Return the (X, Y) coordinate for the center point of the cell that contains the specified text.  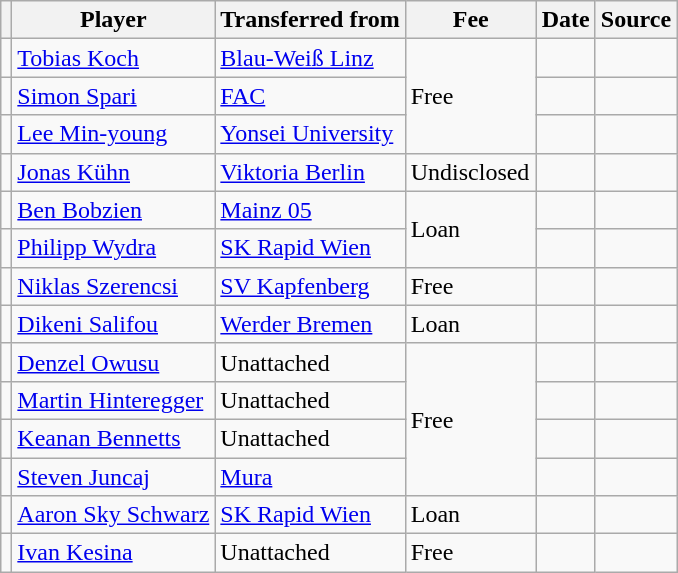
Fee (470, 20)
Mainz 05 (310, 210)
Viktoria Berlin (310, 172)
Ivan Kesina (114, 553)
Tobias Koch (114, 58)
SV Kapfenberg (310, 286)
Blau-Weiß Linz (310, 58)
Keanan Bennetts (114, 438)
Player (114, 20)
Niklas Szerencsi (114, 286)
Source (636, 20)
Martin Hinteregger (114, 400)
Jonas Kühn (114, 172)
Werder Bremen (310, 324)
Ben Bobzien (114, 210)
Yonsei University (310, 134)
Transferred from (310, 20)
Dikeni Salifou (114, 324)
Simon Spari (114, 96)
Aaron Sky Schwarz (114, 515)
FAC (310, 96)
Steven Juncaj (114, 477)
Undisclosed (470, 172)
Mura (310, 477)
Date (566, 20)
Lee Min-young (114, 134)
Denzel Owusu (114, 362)
Philipp Wydra (114, 248)
